Pinpoint the cell where the given text exists, returning its (X, Y) midpoint coordinate. 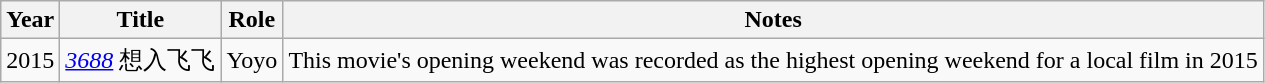
Notes (773, 20)
3688 想入飞飞 (140, 60)
2015 (30, 60)
This movie's opening weekend was recorded as the highest opening weekend for a local film in 2015 (773, 60)
Title (140, 20)
Yoyo (252, 60)
Year (30, 20)
Role (252, 20)
